Return (x, y) of the center of cell containing provided text 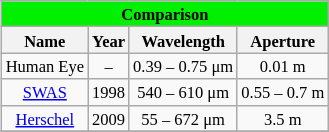
0.39 – 0.75 μm (183, 66)
Year (108, 40)
– (108, 66)
Comparison (166, 14)
Name (45, 40)
SWAS (45, 92)
540 – 610 μm (183, 92)
2009 (108, 118)
Human Eye (45, 66)
3.5 m (282, 118)
1998 (108, 92)
55 – 672 μm (183, 118)
Herschel (45, 118)
0.01 m (282, 66)
0.55 – 0.7 m (282, 92)
Aperture (282, 40)
Wavelength (183, 40)
